Capture the cell that displays the provided text and extract its [x, y] central coordinate. 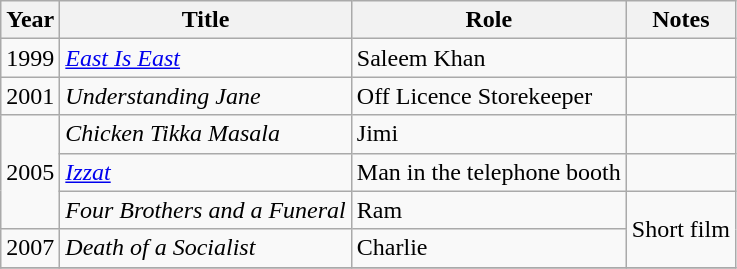
Off Licence Storekeeper [488, 96]
Four Brothers and a Funeral [206, 210]
1999 [30, 58]
Chicken Tikka Masala [206, 134]
Saleem Khan [488, 58]
East Is East [206, 58]
Ram [488, 210]
Izzat [206, 172]
Death of a Socialist [206, 248]
Jimi [488, 134]
2005 [30, 172]
Role [488, 20]
2001 [30, 96]
2007 [30, 248]
Charlie [488, 248]
Man in the telephone booth [488, 172]
Short film [680, 229]
Understanding Jane [206, 96]
Title [206, 20]
Year [30, 20]
Notes [680, 20]
